Capture the cell that displays the provided text and extract its [x, y] central coordinate. 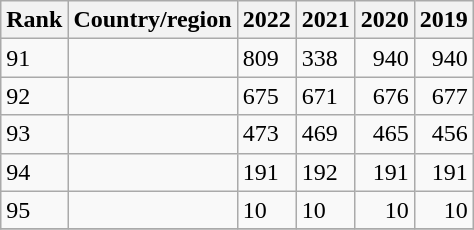
2020 [384, 20]
Rank [34, 20]
456 [444, 134]
675 [266, 96]
2019 [444, 20]
Country/region [152, 20]
2022 [266, 20]
809 [266, 58]
2021 [326, 20]
95 [34, 210]
473 [266, 134]
92 [34, 96]
338 [326, 58]
465 [384, 134]
676 [384, 96]
671 [326, 96]
91 [34, 58]
469 [326, 134]
94 [34, 172]
677 [444, 96]
93 [34, 134]
192 [326, 172]
